Search for the cell housing the specified text and yield its [x, y] center coordinate. 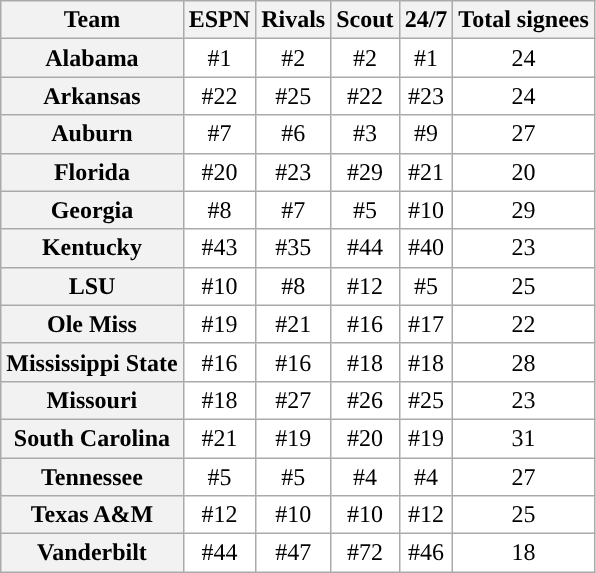
South Carolina [92, 438]
Florida [92, 172]
#35 [294, 248]
Total signees [524, 20]
LSU [92, 286]
Kentucky [92, 248]
29 [524, 210]
18 [524, 553]
Mississippi State [92, 362]
#3 [365, 134]
22 [524, 324]
Rivals [294, 20]
Auburn [92, 134]
Texas A&M [92, 515]
ESPN [219, 20]
#46 [426, 553]
24/7 [426, 20]
#6 [294, 134]
Ole Miss [92, 324]
Scout [365, 20]
#9 [426, 134]
#17 [426, 324]
Alabama [92, 58]
#27 [294, 400]
Georgia [92, 210]
#29 [365, 172]
28 [524, 362]
Tennessee [92, 477]
Team [92, 20]
#40 [426, 248]
20 [524, 172]
Vanderbilt [92, 553]
31 [524, 438]
Missouri [92, 400]
#47 [294, 553]
#43 [219, 248]
#72 [365, 553]
#26 [365, 400]
Arkansas [92, 96]
